Locate the cell with the specified text and output its (X, Y) center coordinate. 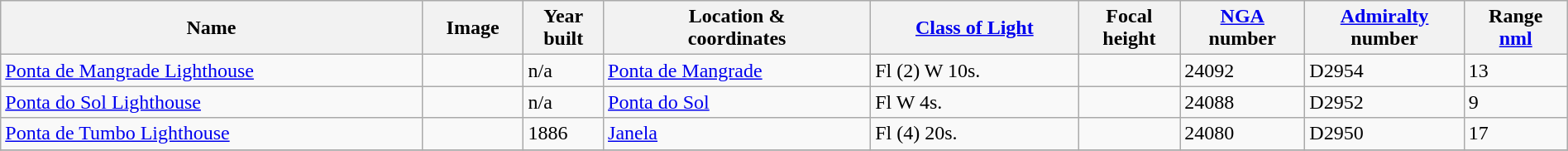
24088 (1242, 102)
Fl (2) W 10s. (974, 71)
NGAnumber (1242, 28)
Fl (4) 20s. (974, 134)
D2952 (1384, 102)
Yearbuilt (564, 28)
Admiraltynumber (1384, 28)
9 (1515, 102)
1886 (564, 134)
D2954 (1384, 71)
Image (473, 28)
24080 (1242, 134)
13 (1515, 71)
Focalheight (1130, 28)
17 (1515, 134)
Location & coordinates (738, 28)
24092 (1242, 71)
Ponta de Mangrade Lighthouse (212, 71)
Ponta do Sol (738, 102)
D2950 (1384, 134)
Class of Light (974, 28)
Rangenml (1515, 28)
Fl W 4s. (974, 102)
Ponta do Sol Lighthouse (212, 102)
Name (212, 28)
Janela (738, 134)
Ponta de Mangrade (738, 71)
Ponta de Tumbo Lighthouse (212, 134)
